Capture the cell that displays the provided text and extract its [x, y] central coordinate. 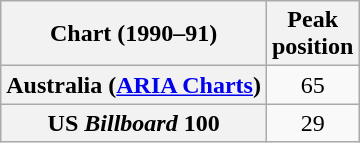
Chart (1990–91) [134, 34]
65 [312, 85]
Australia (ARIA Charts) [134, 85]
Peakposition [312, 34]
29 [312, 123]
US Billboard 100 [134, 123]
